Capture the cell that displays the provided text and extract its (x, y) central coordinate. 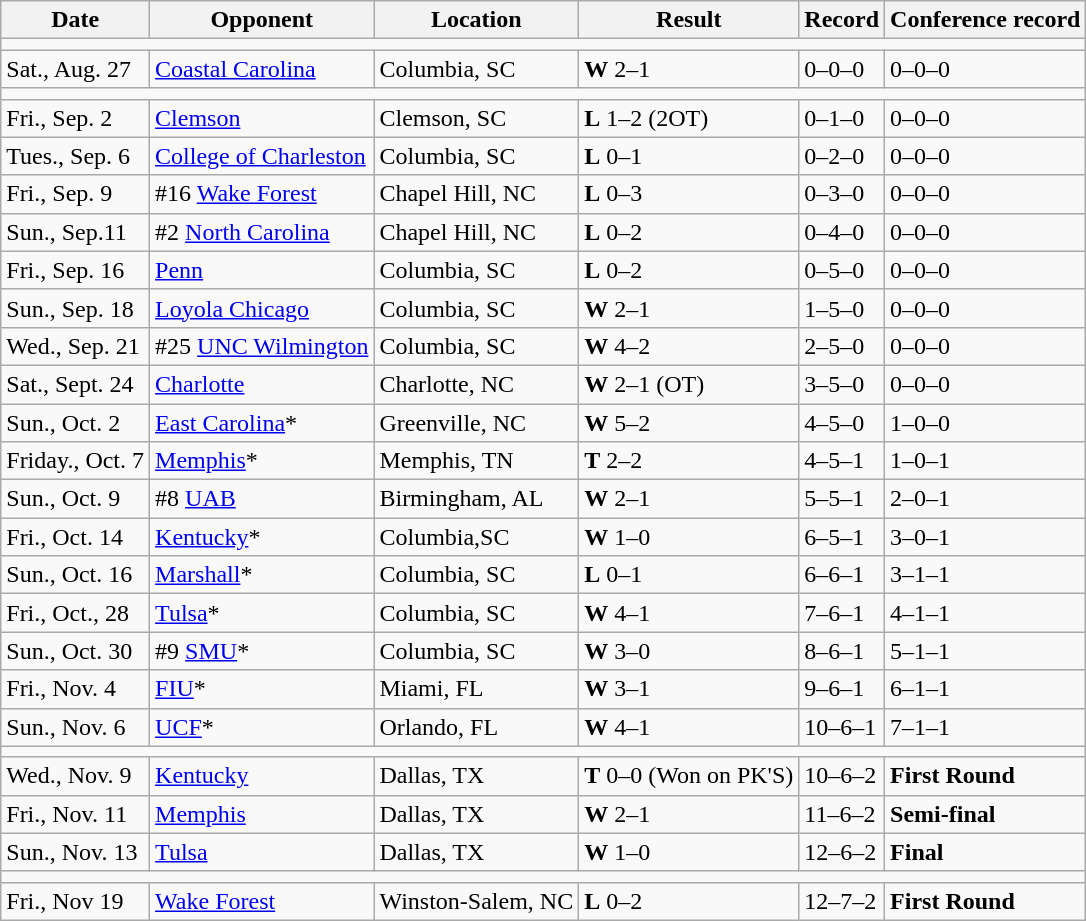
5–1–1 (986, 651)
6–5–1 (842, 537)
Birmingham, AL (476, 499)
3–5–0 (842, 384)
Sun., Sep. 18 (76, 308)
Friday., Oct. 7 (76, 461)
Sat., Sept. 24 (76, 384)
FIU* (262, 689)
Fri., Oct. 14 (76, 537)
1–0–1 (986, 461)
T 2–2 (689, 461)
Wed., Sep. 21 (76, 346)
#9 SMU* (262, 651)
East Carolina* (262, 423)
Result (689, 20)
4–5–1 (842, 461)
Date (76, 20)
Opponent (262, 20)
Sun., Sep.11 (76, 232)
5–5–1 (842, 499)
Fri., Nov 19 (76, 901)
Winston-Salem, NC (476, 901)
W 4–2 (689, 346)
L 1–2 (2OT) (689, 118)
0–1–0 (842, 118)
Sun., Oct. 9 (76, 499)
W 2–1 (OT) (689, 384)
Fri., Nov. 11 (76, 814)
2–5–0 (842, 346)
L 0–3 (689, 194)
Charlotte, NC (476, 384)
Tues., Sep. 6 (76, 156)
10–6–1 (842, 727)
Loyola Chicago (262, 308)
Record (842, 20)
Marshall* (262, 575)
Columbia,SC (476, 537)
W 3–1 (689, 689)
#2 North Carolina (262, 232)
9–6–1 (842, 689)
Coastal Carolina (262, 69)
Sun., Oct. 30 (76, 651)
7–1–1 (986, 727)
6–1–1 (986, 689)
12–7–2 (842, 901)
Penn (262, 270)
#8 UAB (262, 499)
Semi-final (986, 814)
College of Charleston (262, 156)
T 0–0 (Won on PK'S) (689, 776)
10–6–2 (842, 776)
Kentucky (262, 776)
Fri., Nov. 4 (76, 689)
0–4–0 (842, 232)
4–5–0 (842, 423)
Fri., Sep. 2 (76, 118)
Sun., Nov. 6 (76, 727)
UCF* (262, 727)
Conference record (986, 20)
Wake Forest (262, 901)
2–0–1 (986, 499)
4–1–1 (986, 613)
0–5–0 (842, 270)
Final (986, 852)
0–3–0 (842, 194)
8–6–1 (842, 651)
1–5–0 (842, 308)
Sun., Oct. 2 (76, 423)
Greenville, NC (476, 423)
3–0–1 (986, 537)
0–2–0 (842, 156)
#16 Wake Forest (262, 194)
Fri., Sep. 9 (76, 194)
Charlotte (262, 384)
Sun., Oct. 16 (76, 575)
Location (476, 20)
Miami, FL (476, 689)
Clemson, SC (476, 118)
12–6–2 (842, 852)
Orlando, FL (476, 727)
#25 UNC Wilmington (262, 346)
Memphis* (262, 461)
Tulsa (262, 852)
11–6–2 (842, 814)
Fri., Sep. 16 (76, 270)
Memphis (262, 814)
Tulsa* (262, 613)
3–1–1 (986, 575)
Wed., Nov. 9 (76, 776)
Sat., Aug. 27 (76, 69)
W 5–2 (689, 423)
Clemson (262, 118)
1–0–0 (986, 423)
Kentucky* (262, 537)
Fri., Oct., 28 (76, 613)
6–6–1 (842, 575)
7–6–1 (842, 613)
Sun., Nov. 13 (76, 852)
W 3–0 (689, 651)
Memphis, TN (476, 461)
